Pinpoint the cell where the given text exists, returning its (x, y) midpoint coordinate. 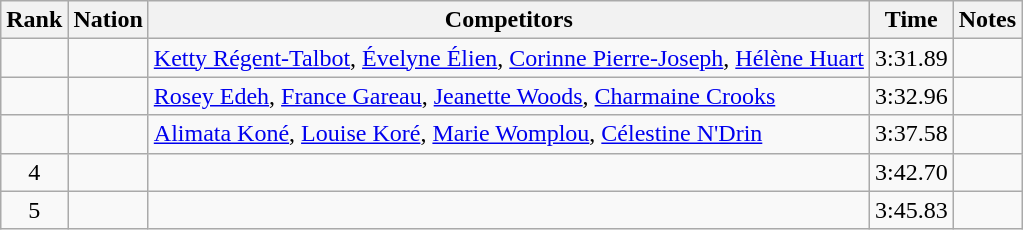
Rosey Edeh, France Gareau, Jeanette Woods, Charmaine Crooks (508, 96)
Rank (34, 20)
3:42.70 (911, 172)
Notes (987, 20)
3:45.83 (911, 210)
Ketty Régent-Talbot, Évelyne Élien, Corinne Pierre-Joseph, Hélène Huart (508, 58)
3:31.89 (911, 58)
Nation (108, 20)
Competitors (508, 20)
3:37.58 (911, 134)
4 (34, 172)
Time (911, 20)
Alimata Koné, Louise Koré, Marie Womplou, Célestine N'Drin (508, 134)
3:32.96 (911, 96)
5 (34, 210)
